Find where the given text appears and provide that cell's center as [x, y] coordinate. 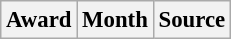
Award [39, 20]
Month [115, 20]
Source [192, 20]
